Return [x, y] of the center of cell containing provided text 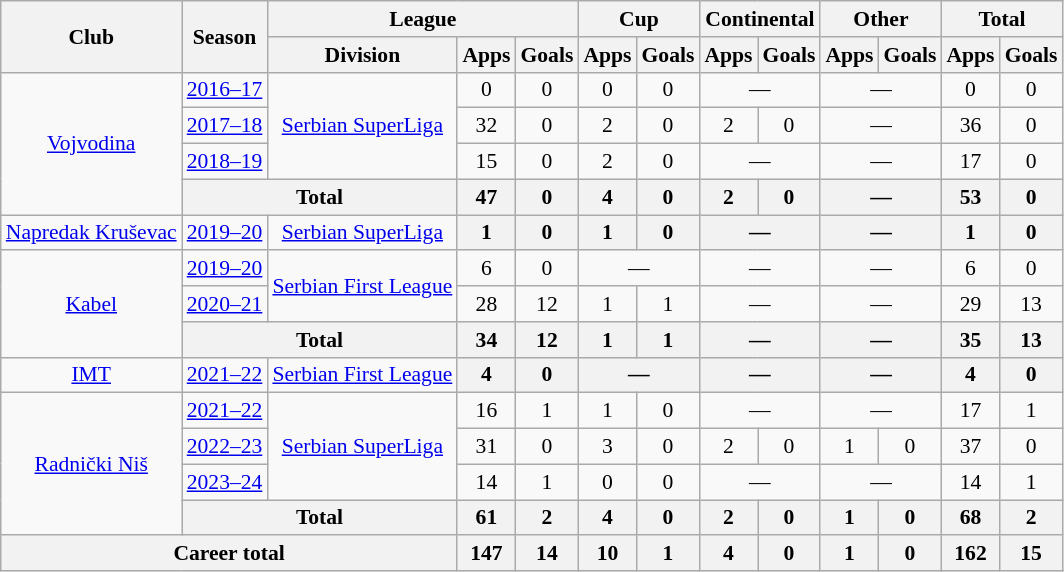
32 [486, 126]
162 [970, 554]
Cup [638, 19]
2016–17 [225, 90]
29 [970, 304]
68 [970, 518]
Season [225, 36]
28 [486, 304]
147 [486, 554]
Club [92, 36]
61 [486, 518]
16 [486, 411]
2018–19 [225, 162]
Vojvodina [92, 143]
Continental [760, 19]
2020–21 [225, 304]
35 [970, 340]
31 [486, 447]
Career total [230, 554]
47 [486, 197]
2023–24 [225, 482]
37 [970, 447]
Kabel [92, 304]
IMT [92, 375]
Division [362, 55]
2022–23 [225, 447]
2017–18 [225, 126]
Napredak Kruševac [92, 233]
Other [880, 19]
34 [486, 340]
10 [607, 554]
36 [970, 126]
3 [607, 447]
League [422, 19]
53 [970, 197]
Radnički Niš [92, 464]
